From the cell containing the given text, extract its center point as [X, Y] coordinate. 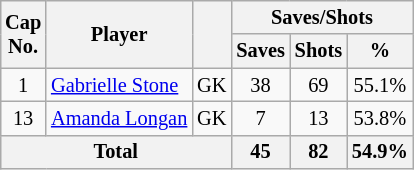
54.9% [380, 152]
% [380, 51]
7 [260, 118]
Amanda Longan [119, 118]
Shots [318, 51]
Saves/Shots [322, 17]
Player [119, 34]
45 [260, 152]
Saves [260, 51]
69 [318, 85]
Gabrielle Stone [119, 85]
82 [318, 152]
Total [116, 152]
53.8% [380, 118]
38 [260, 85]
55.1% [380, 85]
1 [23, 85]
CapNo. [23, 34]
